For the text-containing cell, return its midpoint in [x, y] coordinate format. 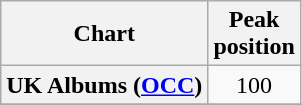
UK Albums (OCC) [104, 85]
Chart [104, 34]
100 [254, 85]
Peakposition [254, 34]
